Output the (x, y) coordinate of the center of the cell containing the given text.  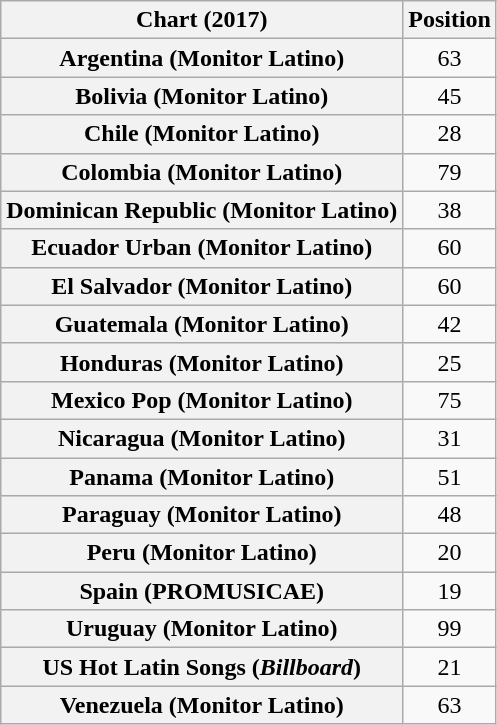
75 (450, 400)
Bolivia (Monitor Latino) (202, 96)
US Hot Latin Songs (Billboard) (202, 667)
Panama (Monitor Latino) (202, 477)
20 (450, 553)
19 (450, 591)
Peru (Monitor Latino) (202, 553)
99 (450, 629)
Argentina (Monitor Latino) (202, 58)
Nicaragua (Monitor Latino) (202, 438)
45 (450, 96)
Dominican Republic (Monitor Latino) (202, 210)
Position (450, 20)
51 (450, 477)
Honduras (Monitor Latino) (202, 362)
38 (450, 210)
Venezuela (Monitor Latino) (202, 705)
42 (450, 324)
Guatemala (Monitor Latino) (202, 324)
Uruguay (Monitor Latino) (202, 629)
Mexico Pop (Monitor Latino) (202, 400)
25 (450, 362)
Ecuador Urban (Monitor Latino) (202, 248)
48 (450, 515)
79 (450, 172)
Spain (PROMUSICAE) (202, 591)
31 (450, 438)
21 (450, 667)
Colombia (Monitor Latino) (202, 172)
El Salvador (Monitor Latino) (202, 286)
Paraguay (Monitor Latino) (202, 515)
28 (450, 134)
Chart (2017) (202, 20)
Chile (Monitor Latino) (202, 134)
